For the text-containing cell, return its midpoint in [X, Y] coordinate format. 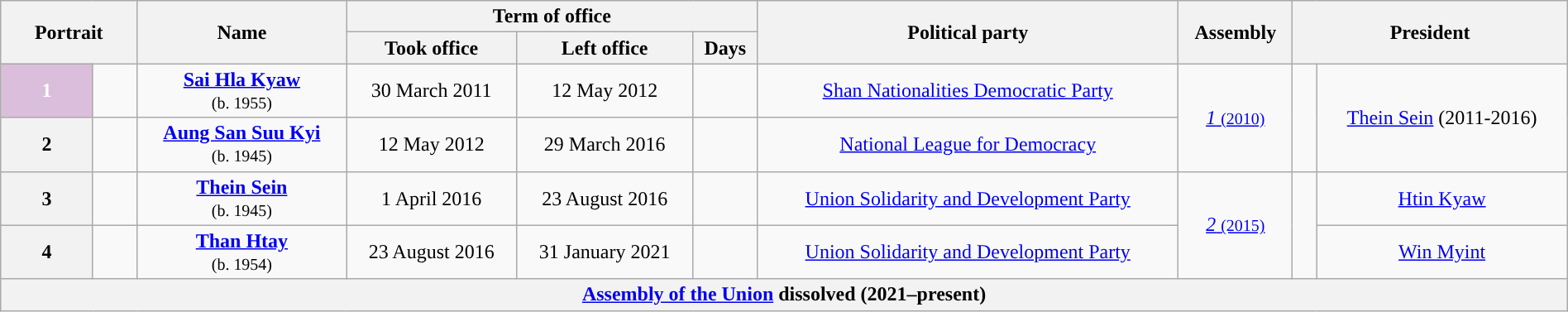
National League for Democracy [968, 144]
Than Htay (b. 1954) [241, 252]
31 January 2021 [605, 252]
4 [47, 252]
Win Myint [1442, 252]
Political party [968, 32]
Name [241, 32]
Thein Sein (2011-2016) [1442, 118]
Htin Kyaw [1442, 199]
1 (2010) [1236, 118]
Sai Hla Kyaw(b. 1955) [241, 91]
2 [47, 144]
President [1430, 32]
Assembly [1236, 32]
Thein Sein(b. 1945) [241, 199]
3 [47, 199]
30 March 2011 [432, 91]
29 March 2016 [605, 144]
Shan Nationalities Democratic Party [968, 91]
1 [47, 91]
Took office [432, 48]
Left office [605, 48]
Portrait [69, 32]
1 April 2016 [432, 199]
Days [725, 48]
Assembly of the Union dissolved (2021–present) [784, 295]
2 (2015) [1236, 225]
Aung San Suu Kyi (b. 1945) [241, 144]
Term of office [552, 17]
